From the cell containing the given text, extract its center point as (x, y) coordinate. 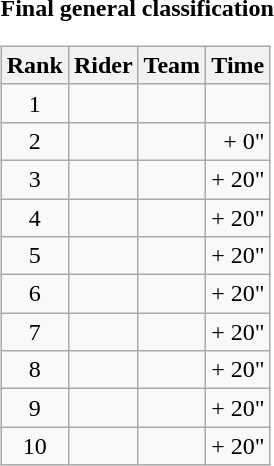
7 (34, 332)
Team (172, 65)
+ 0" (238, 141)
6 (34, 294)
9 (34, 408)
Time (238, 65)
1 (34, 103)
4 (34, 217)
Rank (34, 65)
3 (34, 179)
Rider (103, 65)
5 (34, 256)
8 (34, 370)
2 (34, 141)
10 (34, 446)
